Determine the (X, Y) coordinate at the center of the cell enclosing the given text.  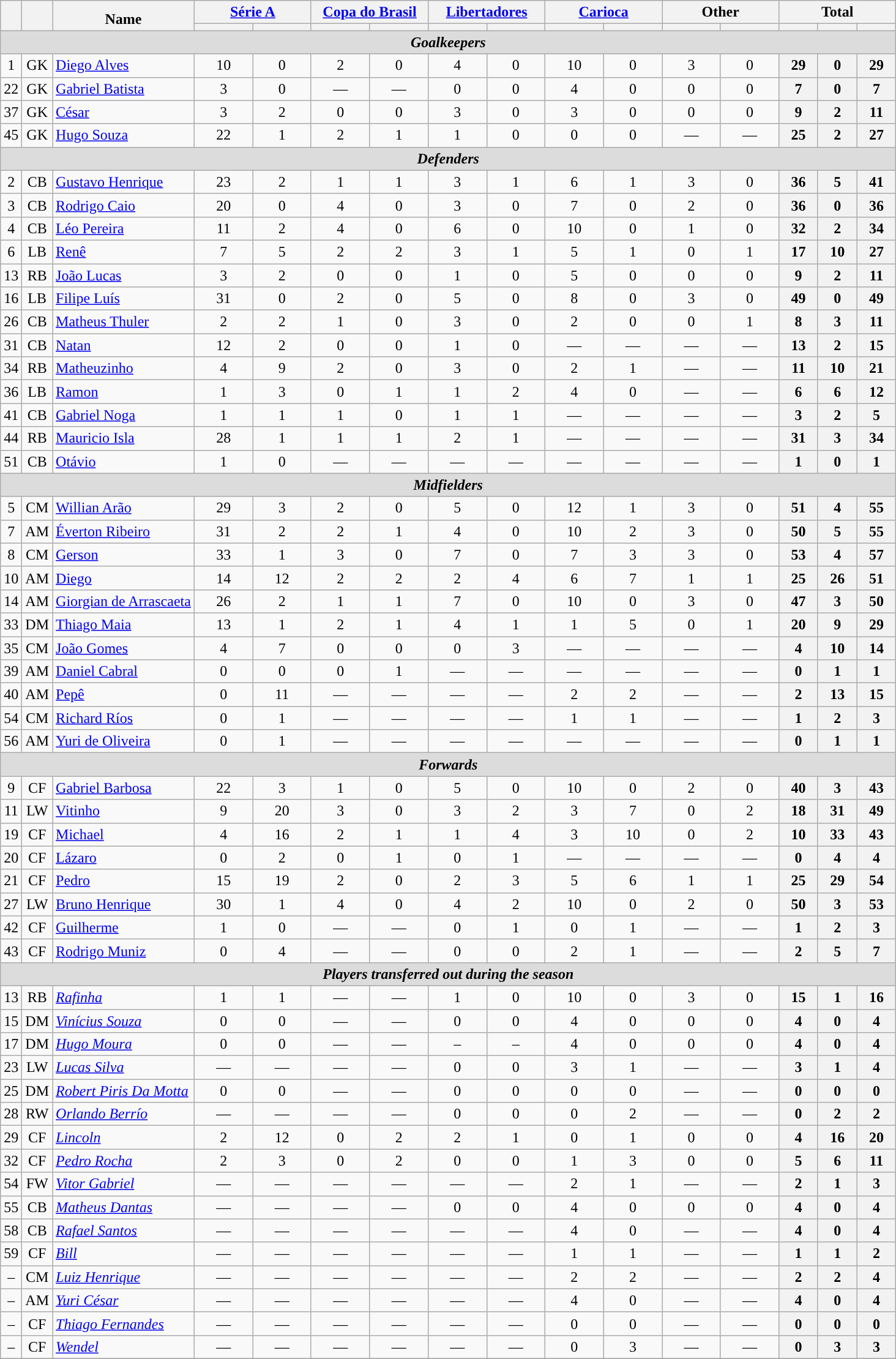
João Lucas (124, 275)
30 (223, 904)
47 (799, 601)
Mauricio Isla (124, 438)
Daniel Cabral (124, 672)
Total (837, 12)
Carioca (603, 12)
Rafael Santos (124, 1230)
42 (11, 927)
Hugo Moura (124, 1044)
Pedro Rocha (124, 1161)
Matheuzinho (124, 369)
45 (11, 135)
Éverton Ribeiro (124, 531)
Pepê (124, 695)
Rafinha (124, 997)
Pedro (124, 881)
Vitinho (124, 811)
Luiz Henrique (124, 1277)
Thiago Maia (124, 624)
RW (37, 1114)
56 (11, 741)
Name (124, 16)
Thiago Fernandes (124, 1323)
Yuri de Oliveira (124, 741)
Guilherme (124, 927)
Midfielders (448, 485)
Otávio (124, 462)
Vinícius Souza (124, 1020)
58 (11, 1230)
59 (11, 1254)
FW (37, 1184)
Orlando Berrío (124, 1114)
Gabriel Batista (124, 89)
35 (11, 648)
Bruno Henrique (124, 904)
Defenders (448, 159)
Série A (252, 12)
Gabriel Noga (124, 415)
Matheus Dantas (124, 1207)
Matheus Thuler (124, 322)
57 (876, 555)
Renê (124, 252)
Ramon (124, 392)
João Gomes (124, 648)
Willian Arão (124, 508)
Filipe Luís (124, 299)
Yuri César (124, 1300)
Lucas Silva (124, 1068)
44 (11, 438)
Léo Pereira (124, 228)
37 (11, 112)
Hugo Souza (124, 135)
39 (11, 672)
Lincoln (124, 1137)
César (124, 112)
Diego Alves (124, 66)
Diego (124, 578)
Goalkeepers (448, 42)
Rodrigo Muniz (124, 951)
Richard Ríos (124, 718)
Gabriel Barbosa (124, 788)
Giorgian de Arrascaeta (124, 601)
Forwards (448, 765)
Copa do Brasil (370, 12)
Players transferred out during the season (448, 974)
18 (799, 811)
Gustavo Henrique (124, 182)
Natan (124, 345)
Bill (124, 1254)
Lázaro (124, 858)
Gerson (124, 555)
Libertadores (487, 12)
Other (721, 12)
Wendel (124, 1347)
Robert Piris Da Motta (124, 1091)
Vitor Gabriel (124, 1184)
Michael (124, 834)
Rodrigo Caio (124, 205)
